Output the [x, y] coordinate of the center of the cell containing the given text.  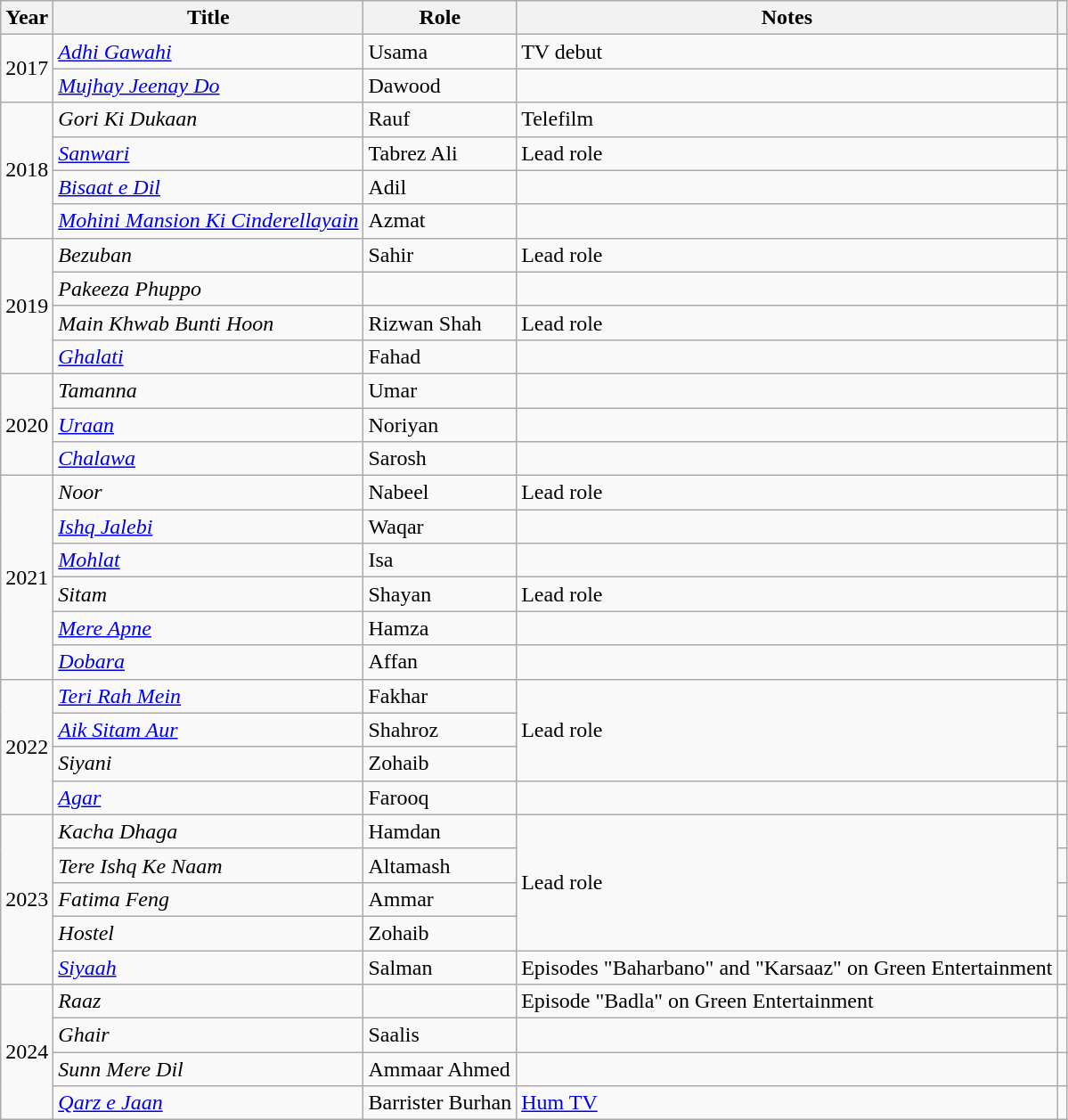
Dawood [440, 86]
2017 [27, 69]
Tabrez Ali [440, 153]
Year [27, 18]
Salman [440, 967]
Episode "Badla" on Green Entertainment [787, 1001]
Chalawa [208, 459]
Barrister Burhan [440, 1103]
Sitam [208, 594]
Siyaah [208, 967]
Sarosh [440, 459]
Fakhar [440, 696]
Hamdan [440, 831]
Nabeel [440, 493]
Mohini Mansion Ki Cinderellayain [208, 221]
Mohlat [208, 560]
Waqar [440, 527]
Altamash [440, 865]
2024 [27, 1052]
Bisaat e Dil [208, 187]
Ghair [208, 1035]
Saalis [440, 1035]
Rizwan Shah [440, 323]
Azmat [440, 221]
Hostel [208, 933]
Raaz [208, 1001]
Usama [440, 52]
Hamza [440, 628]
Ammaar Ahmed [440, 1069]
Pakeeza Phuppo [208, 289]
Fatima Feng [208, 899]
2023 [27, 899]
Role [440, 18]
Title [208, 18]
Episodes "Baharbano" and "Karsaaz" on Green Entertainment [787, 967]
2020 [27, 424]
Ammar [440, 899]
Siyani [208, 764]
Rauf [440, 119]
Kacha Dhaga [208, 831]
Uraan [208, 425]
Shayan [440, 594]
Tere Ishq Ke Naam [208, 865]
Telefilm [787, 119]
TV debut [787, 52]
2018 [27, 170]
Notes [787, 18]
Farooq [440, 797]
Isa [440, 560]
Aik Sitam Aur [208, 730]
Mujhay Jeenay Do [208, 86]
Qarz e Jaan [208, 1103]
Adhi Gawahi [208, 52]
Adil [440, 187]
Hum TV [787, 1103]
Sunn Mere Dil [208, 1069]
Agar [208, 797]
Tamanna [208, 390]
Sanwari [208, 153]
Sahir [440, 255]
2019 [27, 306]
Noriyan [440, 425]
Ishq Jalebi [208, 527]
Teri Rah Mein [208, 696]
Umar [440, 390]
2022 [27, 747]
Ghalati [208, 356]
Gori Ki Dukaan [208, 119]
Fahad [440, 356]
2021 [27, 577]
Noor [208, 493]
Bezuban [208, 255]
Main Khwab Bunti Hoon [208, 323]
Shahroz [440, 730]
Dobara [208, 662]
Mere Apne [208, 628]
Affan [440, 662]
